Provide the (x, y) coordinate of the cell's center where the given text is located.  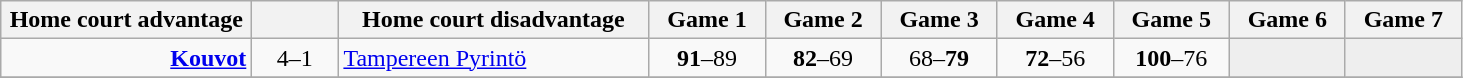
82–69 (823, 58)
Game 2 (823, 20)
Game 5 (1171, 20)
4–1 (295, 58)
100–76 (1171, 58)
Home court disadvantage (494, 20)
Home court advantage (126, 20)
72–56 (1055, 58)
Kouvot (126, 58)
Game 7 (1403, 20)
Game 6 (1287, 20)
Game 1 (707, 20)
Tampereen Pyrintö (494, 58)
91–89 (707, 58)
68–79 (939, 58)
Game 4 (1055, 20)
Game 3 (939, 20)
